Search for the cell housing the specified text and yield its [x, y] center coordinate. 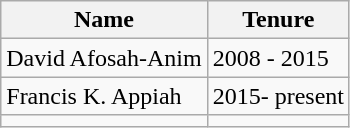
David Afosah-Anim [104, 58]
2015- present [278, 96]
2008 - 2015 [278, 58]
Francis K. Appiah [104, 96]
Name [104, 20]
Tenure [278, 20]
